Output the [x, y] coordinate of the center of the cell containing the given text.  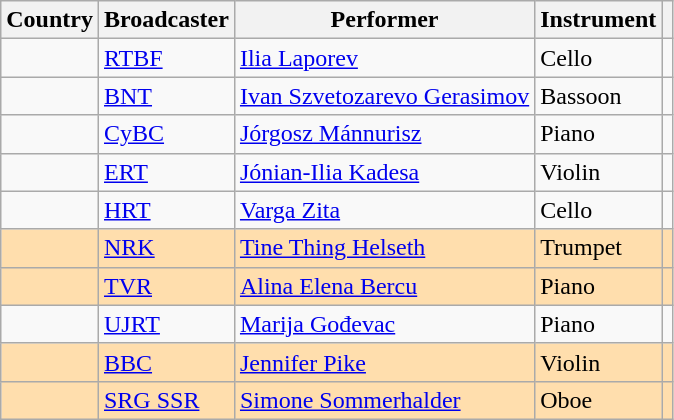
Tine Thing Helseth [384, 248]
Instrument [598, 20]
Broadcaster [166, 20]
SRG SSR [166, 400]
Simone Sommerhalder [384, 400]
HRT [166, 210]
TVR [166, 286]
Ivan Szvetozarevo Gerasimov [384, 96]
RTBF [166, 58]
BNT [166, 96]
ERT [166, 172]
UJRT [166, 324]
Bassoon [598, 96]
Performer [384, 20]
Marija Gođevac [384, 324]
NRK [166, 248]
Country [50, 20]
Jennifer Pike [384, 362]
Jónian-Ilia Kadesa [384, 172]
BBC [166, 362]
Oboe [598, 400]
Trumpet [598, 248]
Alina Elena Bercu [384, 286]
Varga Zita [384, 210]
CyBC [166, 134]
Ilia Laporev [384, 58]
Jórgosz Mánnurisz [384, 134]
